Determine the (x, y) coordinate at the center of the cell enclosing the given text.  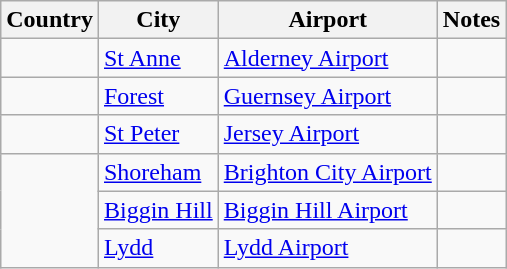
St Peter (158, 134)
Airport (328, 20)
Forest (158, 96)
St Anne (158, 58)
Alderney Airport (328, 58)
Guernsey Airport (328, 96)
Country (50, 20)
Biggin Hill Airport (328, 210)
Lydd (158, 248)
Jersey Airport (328, 134)
Biggin Hill (158, 210)
Shoreham (158, 172)
Brighton City Airport (328, 172)
City (158, 20)
Notes (471, 20)
Lydd Airport (328, 248)
